Find where the given text appears and provide that cell's center as [X, Y] coordinate. 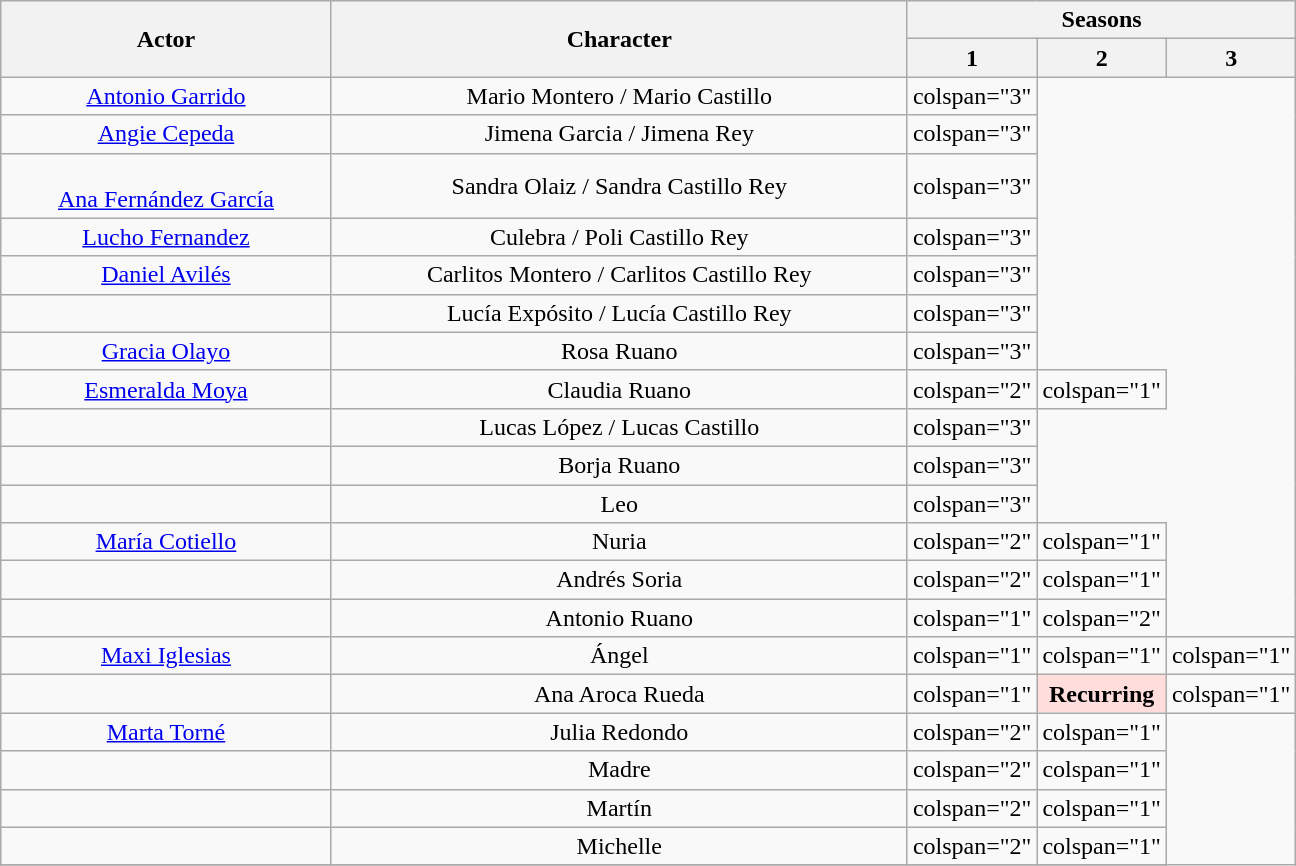
Daniel Avilés [166, 275]
Borja Ruano [619, 465]
Lucho Fernandez [166, 237]
Antonio Garrido [166, 96]
3 [1231, 58]
2 [1102, 58]
Maxi Iglesias [166, 656]
Character [619, 39]
Ana Aroca Rueda [619, 694]
Rosa Ruano [619, 351]
Mario Montero / Mario Castillo [619, 96]
Marta Torné [166, 732]
Angie Cepeda [166, 134]
Ángel [619, 656]
Madre [619, 770]
Antonio Ruano [619, 618]
Esmeralda Moya [166, 389]
Nuria [619, 542]
Leo [619, 503]
Lucía Expósito / Lucía Castillo Rey [619, 313]
Claudia Ruano [619, 389]
Recurring [1102, 694]
Ana Fernández García [166, 186]
Carlitos Montero / Carlitos Castillo Rey [619, 275]
Jimena Garcia / Jimena Rey [619, 134]
Actor [166, 39]
Michelle [619, 846]
Julia Redondo [619, 732]
María Cotiello [166, 542]
Culebra / Poli Castillo Rey [619, 237]
Lucas López / Lucas Castillo [619, 427]
Seasons [1102, 20]
Sandra Olaiz / Sandra Castillo Rey [619, 186]
Gracia Olayo [166, 351]
Andrés Soria [619, 580]
Martín [619, 808]
1 [972, 58]
